Locate the cell with the specified text and output its (X, Y) center coordinate. 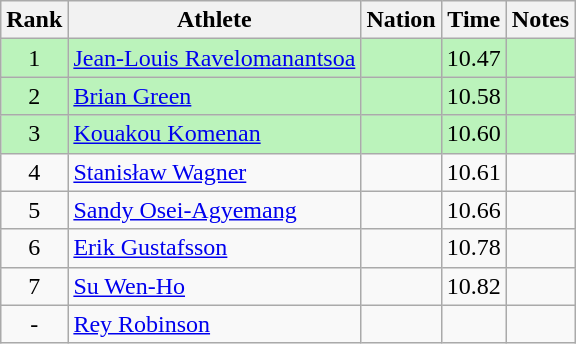
Brian Green (214, 96)
- (34, 324)
Time (474, 20)
Jean-Louis Ravelomanantsoa (214, 58)
5 (34, 210)
6 (34, 248)
10.66 (474, 210)
Rey Robinson (214, 324)
10.78 (474, 248)
7 (34, 286)
10.58 (474, 96)
2 (34, 96)
10.47 (474, 58)
Su Wen-Ho (214, 286)
Nation (401, 20)
10.82 (474, 286)
Rank (34, 20)
Sandy Osei-Agyemang (214, 210)
Stanisław Wagner (214, 172)
Kouakou Komenan (214, 134)
Notes (540, 20)
10.60 (474, 134)
Athlete (214, 20)
10.61 (474, 172)
1 (34, 58)
3 (34, 134)
Erik Gustafsson (214, 248)
4 (34, 172)
